Scan for the cell matching the given text and deliver its (X, Y) coordinate at center. 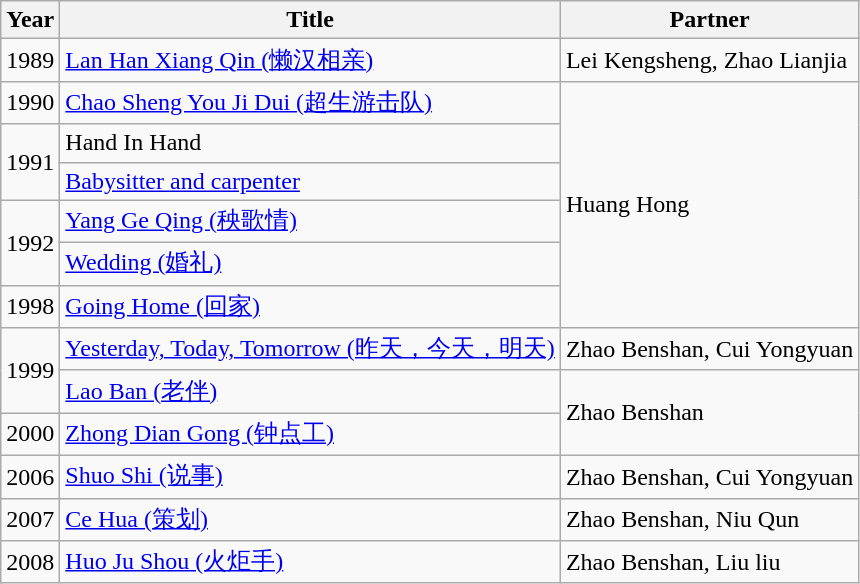
2006 (30, 476)
Partner (709, 20)
Yesterday, Today, Tomorrow (昨天，今天，明天) (310, 350)
Zhao Benshan (709, 412)
Year (30, 20)
Lan Han Xiang Qin (懒汉相亲) (310, 60)
Huang Hong (709, 204)
Wedding (婚礼) (310, 264)
Lao Ban (老伴) (310, 392)
Babysitter and carpenter (310, 181)
Hand In Hand (310, 143)
1990 (30, 102)
Chao Sheng You Ji Dui (超生游击队) (310, 102)
Ce Hua (策划) (310, 520)
2008 (30, 562)
Going Home (回家) (310, 306)
Huo Ju Shou (火炬手) (310, 562)
1991 (30, 162)
Zhong Dian Gong (钟点工) (310, 434)
Yang Ge Qing (秧歌情) (310, 222)
Lei Kengsheng, Zhao Lianjia (709, 60)
1989 (30, 60)
2000 (30, 434)
Zhao Benshan, Niu Qun (709, 520)
1992 (30, 242)
2007 (30, 520)
Zhao Benshan, Liu liu (709, 562)
Title (310, 20)
1999 (30, 370)
1998 (30, 306)
Shuo Shi (说事) (310, 476)
